Detect which cell encompasses the target text, then output its [X, Y] center coordinate. 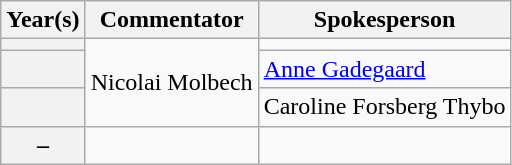
Commentator [172, 20]
Anne Gadegaard [384, 69]
Nicolai Molbech [172, 82]
Spokesperson [384, 20]
Caroline Forsberg Thybo [384, 107]
Year(s) [43, 20]
– [43, 145]
